Search for the cell housing the specified text and yield its [x, y] center coordinate. 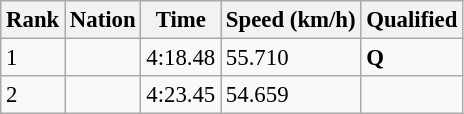
Nation [103, 20]
4:18.48 [181, 58]
Speed (km/h) [291, 20]
Q [412, 58]
55.710 [291, 58]
Rank [33, 20]
54.659 [291, 95]
1 [33, 58]
Time [181, 20]
4:23.45 [181, 95]
2 [33, 95]
Qualified [412, 20]
